Detect which cell encompasses the target text, then output its (x, y) center coordinate. 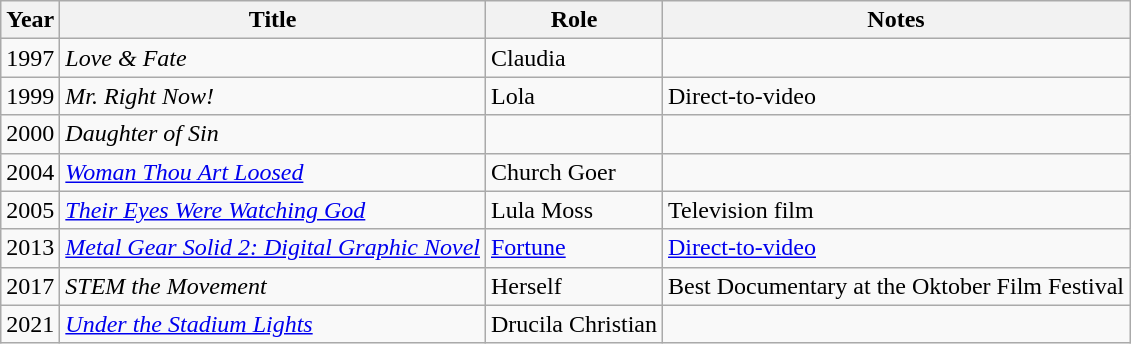
Lola (574, 96)
Television film (896, 210)
1997 (30, 58)
Drucila Christian (574, 324)
Mr. Right Now! (273, 96)
Herself (574, 286)
Under the Stadium Lights (273, 324)
Love & Fate (273, 58)
2017 (30, 286)
Title (273, 20)
Best Documentary at the Oktober Film Festival (896, 286)
Role (574, 20)
2000 (30, 134)
Daughter of Sin (273, 134)
Fortune (574, 248)
2005 (30, 210)
Their Eyes Were Watching God (273, 210)
STEM the Movement (273, 286)
2013 (30, 248)
2004 (30, 172)
Year (30, 20)
2021 (30, 324)
Metal Gear Solid 2: Digital Graphic Novel (273, 248)
Woman Thou Art Loosed (273, 172)
Claudia (574, 58)
Notes (896, 20)
Lula Moss (574, 210)
1999 (30, 96)
Church Goer (574, 172)
